Pinpoint the cell where the given text exists, returning its (X, Y) midpoint coordinate. 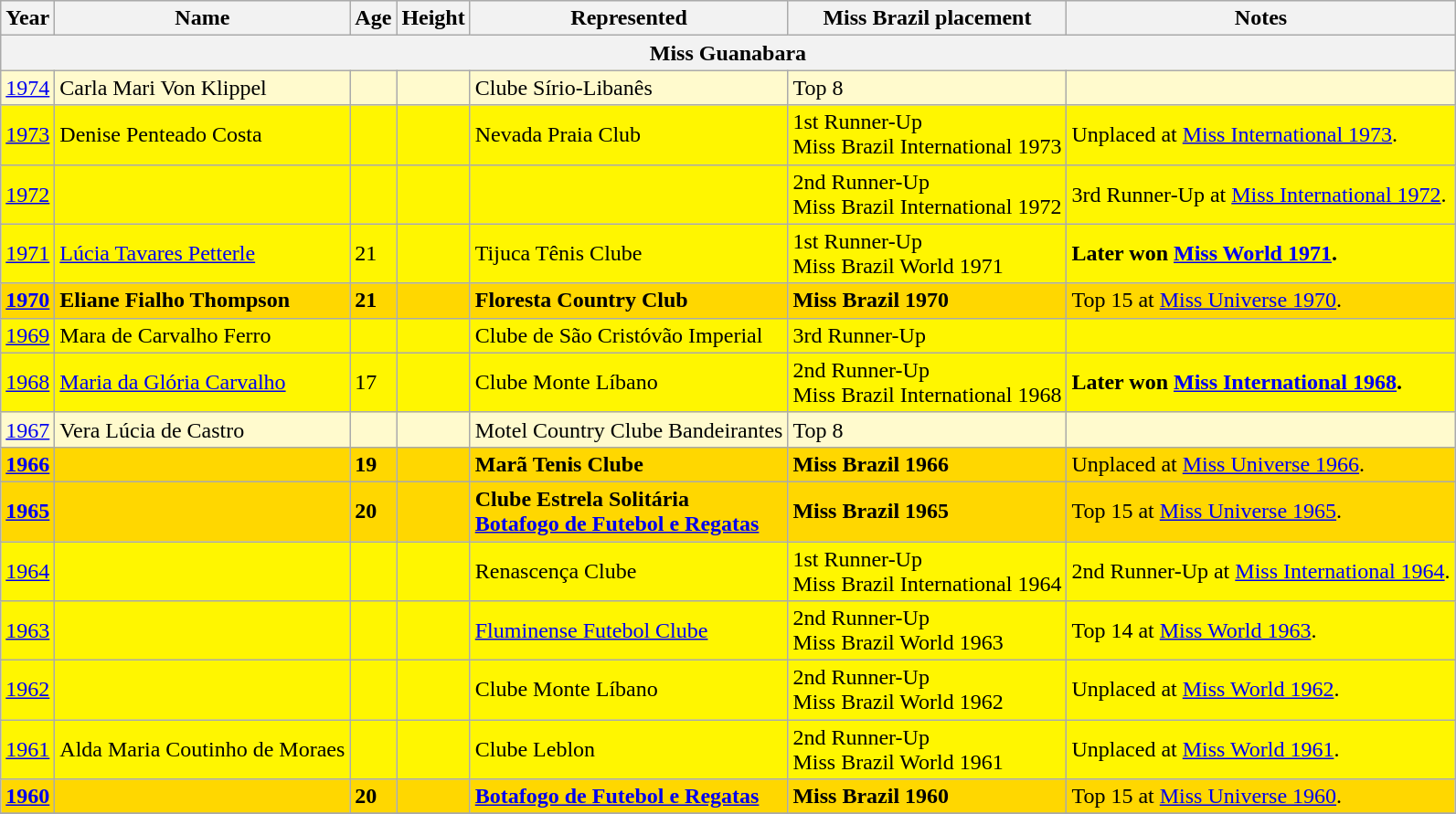
Clube Sírio-Libanês (629, 88)
Motel Country Clube Bandeirantes (629, 429)
Unplaced at Miss Universe 1966. (1261, 464)
Year (27, 18)
Height (433, 18)
Represented (629, 18)
Miss Brazil placement (927, 18)
1960 (27, 797)
2nd Runner-UpMiss Brazil International 1972 (927, 194)
1st Runner-UpMiss Brazil International 1964 (927, 570)
Miss Brazil 1966 (927, 464)
2nd Runner-UpMiss Brazil World 1961 (927, 749)
Top 14 at Miss World 1963. (1261, 630)
3rd Runner-Up at Miss International 1972. (1261, 194)
Botafogo de Futebol e Regatas (629, 797)
1964 (27, 570)
Later won Miss International 1968. (1261, 382)
Age (373, 18)
1966 (27, 464)
3rd Runner-Up (927, 335)
Unplaced at Miss International 1973. (1261, 135)
Later won Miss World 1971. (1261, 254)
1963 (27, 630)
19 (373, 464)
Top 15 at Miss Universe 1965. (1261, 512)
Unplaced at Miss World 1961. (1261, 749)
Tijuca Tênis Clube (629, 254)
Vera Lúcia de Castro (203, 429)
Denise Penteado Costa (203, 135)
1968 (27, 382)
Mara de Carvalho Ferro (203, 335)
Marã Tenis Clube (629, 464)
17 (373, 382)
1965 (27, 512)
Floresta Country Club (629, 301)
Renascença Clube (629, 570)
Name (203, 18)
Clube de São Cristóvão Imperial (629, 335)
Alda Maria Coutinho de Moraes (203, 749)
Miss Brazil 1970 (927, 301)
1st Runner-UpMiss Brazil World 1971 (927, 254)
Top 15 at Miss Universe 1960. (1261, 797)
1962 (27, 691)
Lúcia Tavares Petterle (203, 254)
Clube Leblon (629, 749)
1973 (27, 135)
Fluminense Futebol Clube (629, 630)
1970 (27, 301)
Eliane Fialho Thompson (203, 301)
Carla Mari Von Klippel (203, 88)
Miss Brazil 1960 (927, 797)
Clube Estrela SolitáriaBotafogo de Futebol e Regatas (629, 512)
2nd Runner-UpMiss Brazil World 1962 (927, 691)
1st Runner-UpMiss Brazil International 1973 (927, 135)
2nd Runner-UpMiss Brazil International 1968 (927, 382)
1967 (27, 429)
2nd Runner-UpMiss Brazil World 1963 (927, 630)
1969 (27, 335)
1974 (27, 88)
Top 15 at Miss Universe 1970. (1261, 301)
1972 (27, 194)
1971 (27, 254)
1961 (27, 749)
Nevada Praia Club (629, 135)
Unplaced at Miss World 1962. (1261, 691)
2nd Runner-Up at Miss International 1964. (1261, 570)
Miss Guanabara (728, 53)
Miss Brazil 1965 (927, 512)
Maria da Glória Carvalho (203, 382)
Notes (1261, 18)
